Identify which cell holds the provided text, then report its (x, y) central coordinate. 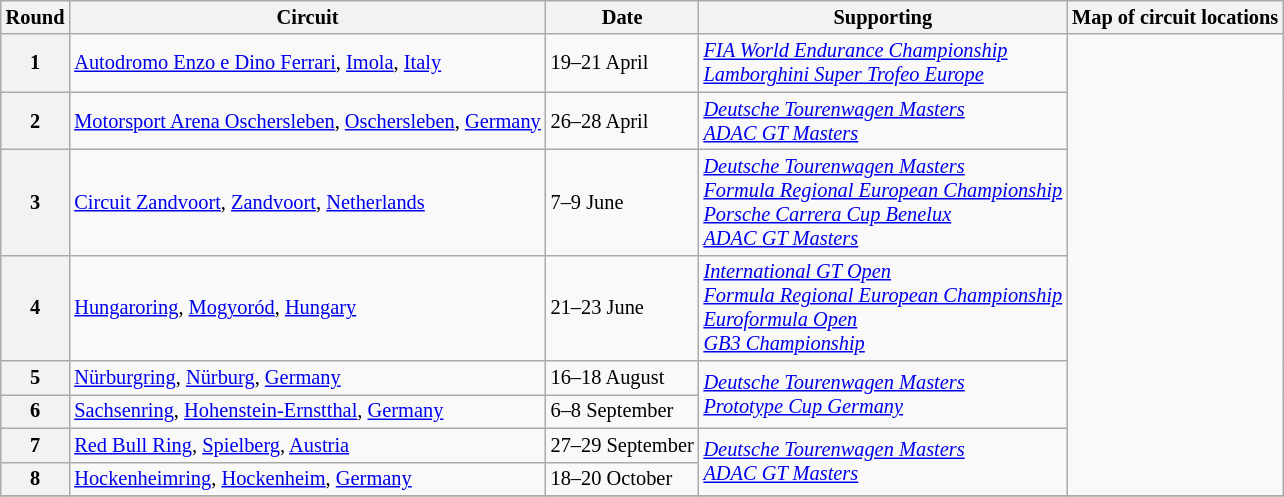
26–28 April (622, 121)
Circuit (307, 17)
Sachsenring, Hohenstein-Ernstthal, Germany (307, 411)
Map of circuit locations (1175, 17)
8 (36, 479)
Red Bull Ring, Spielberg, Austria (307, 445)
7–9 June (622, 202)
Nürburgring, Nürburg, Germany (307, 378)
International GT OpenFormula Regional European ChampionshipEuroformula OpenGB3 Championship (884, 308)
16–18 August (622, 378)
1 (36, 63)
Hungaroring, Mogyoród, Hungary (307, 308)
Deutsche Tourenwagen MastersFormula Regional European ChampionshipPorsche Carrera Cup BeneluxADAC GT Masters (884, 202)
Motorsport Arena Oschersleben, Oschersleben, Germany (307, 121)
5 (36, 378)
6 (36, 411)
19–21 April (622, 63)
Autodromo Enzo e Dino Ferrari, Imola, Italy (307, 63)
27–29 September (622, 445)
Circuit Zandvoort, Zandvoort, Netherlands (307, 202)
Deutsche Tourenwagen MastersPrototype Cup Germany (884, 394)
21–23 June (622, 308)
Supporting (884, 17)
4 (36, 308)
Hockenheimring, Hockenheim, Germany (307, 479)
7 (36, 445)
18–20 October (622, 479)
Round (36, 17)
2 (36, 121)
6–8 September (622, 411)
Date (622, 17)
3 (36, 202)
FIA World Endurance ChampionshipLamborghini Super Trofeo Europe (884, 63)
